Locate the cell with the specified text and output its (X, Y) center coordinate. 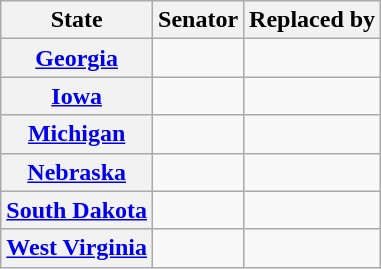
West Virginia (77, 248)
South Dakota (77, 210)
State (77, 20)
Michigan (77, 134)
Georgia (77, 58)
Replaced by (312, 20)
Iowa (77, 96)
Senator (198, 20)
Nebraska (77, 172)
